Extract the (x, y) coordinate from the center of the cell holding the provided text.  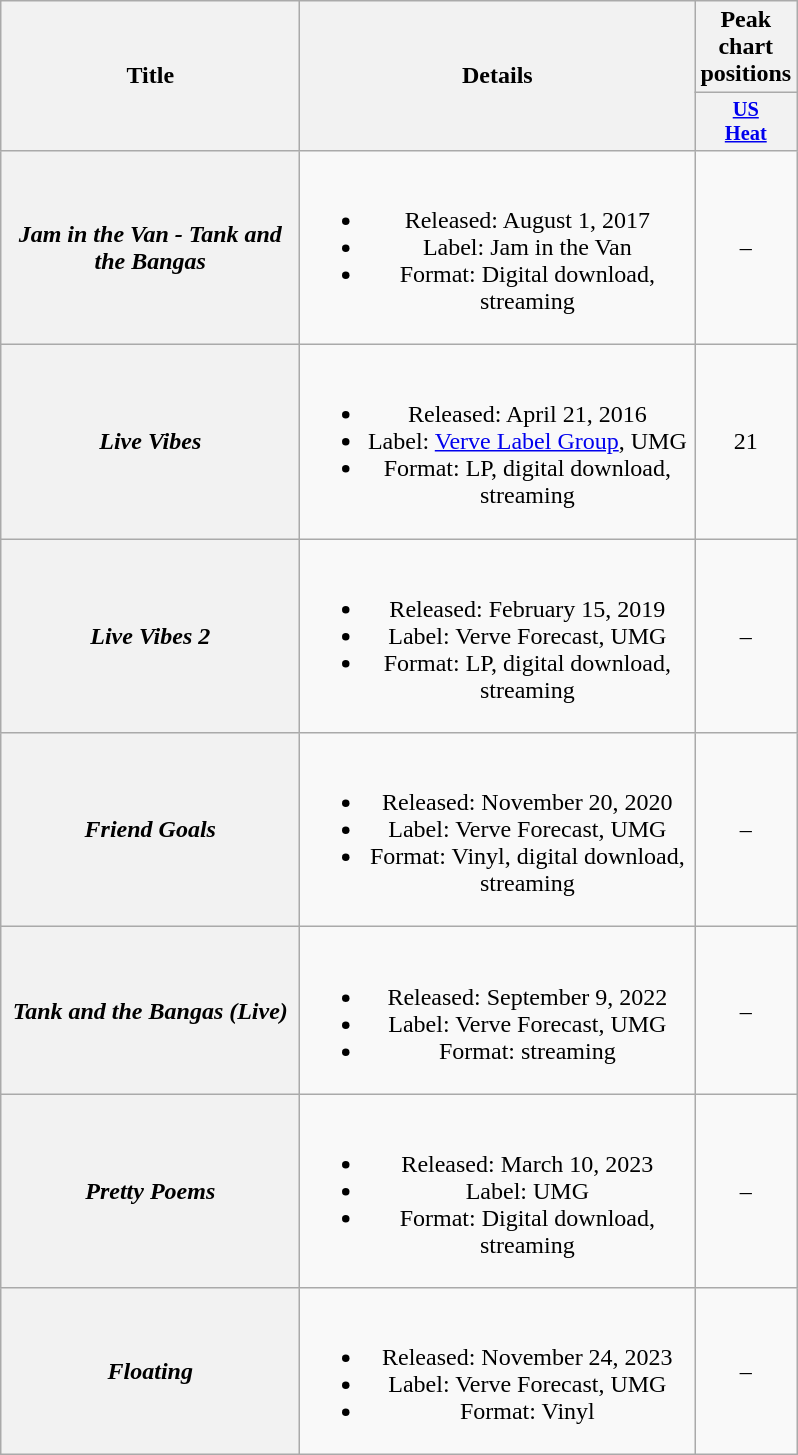
Details (498, 76)
USHeat (746, 122)
Released: August 1, 2017Label: Jam in the VanFormat: Digital download, streaming (498, 247)
Pretty Poems (150, 1191)
Live Vibes 2 (150, 636)
Live Vibes (150, 442)
Released: March 10, 2023Label: UMGFormat: Digital download, streaming (498, 1191)
Friend Goals (150, 830)
Released: September 9, 2022Label: Verve Forecast, UMGFormat: streaming (498, 1010)
Jam in the Van - Tank and the Bangas (150, 247)
Peak chart positions (746, 47)
Tank and the Bangas (Live) (150, 1010)
21 (746, 442)
Released: November 24, 2023Label: Verve Forecast, UMGFormat: Vinyl (498, 1372)
Floating (150, 1372)
Released: April 21, 2016Label: Verve Label Group, UMGFormat: LP, digital download, streaming (498, 442)
Released: February 15, 2019Label: Verve Forecast, UMGFormat: LP, digital download, streaming (498, 636)
Title (150, 76)
Released: November 20, 2020Label: Verve Forecast, UMGFormat: Vinyl, digital download, streaming (498, 830)
